Provide the (x, y) coordinate of the cell's center where the given text is located.  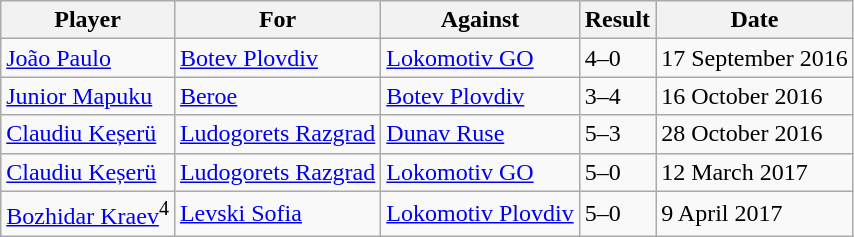
Levski Sofia (277, 214)
9 April 2017 (755, 214)
3–4 (617, 96)
Dunav Ruse (480, 134)
Player (88, 20)
Bozhidar Kraev4 (88, 214)
5–3 (617, 134)
Junior Mapuku (88, 96)
For (277, 20)
Beroe (277, 96)
17 September 2016 (755, 58)
16 October 2016 (755, 96)
Lokomotiv Plovdiv (480, 214)
28 October 2016 (755, 134)
Against (480, 20)
12 March 2017 (755, 172)
4–0 (617, 58)
Date (755, 20)
Result (617, 20)
João Paulo (88, 58)
